Pinpoint the cell where the given text exists, returning its (x, y) midpoint coordinate. 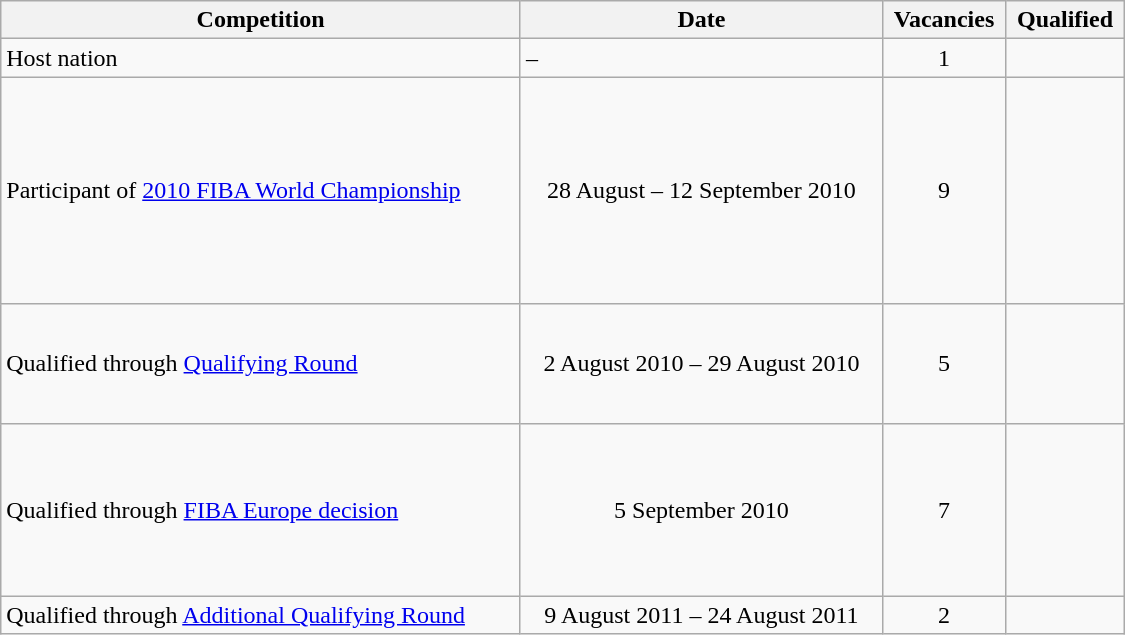
5 (944, 364)
Competition (261, 20)
Qualified through Additional Qualifying Round (261, 615)
Participant of 2010 FIBA World Championship (261, 190)
2 (944, 615)
5 September 2010 (701, 510)
9 (944, 190)
7 (944, 510)
2 August 2010 – 29 August 2010 (701, 364)
28 August – 12 September 2010 (701, 190)
Qualified through Qualifying Round (261, 364)
1 (944, 58)
– (701, 58)
Vacancies (944, 20)
Date (701, 20)
9 August 2011 – 24 August 2011 (701, 615)
Host nation (261, 58)
Qualified through FIBA Europe decision (261, 510)
Qualified (1066, 20)
